Return the (x, y) coordinate for the center point of the cell that contains the specified text.  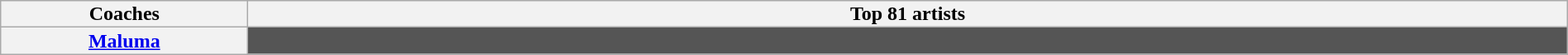
Top 81 artists (908, 14)
Maluma (124, 41)
Coaches (124, 14)
